Extract the (x, y) coordinate from the center of the cell holding the provided text.  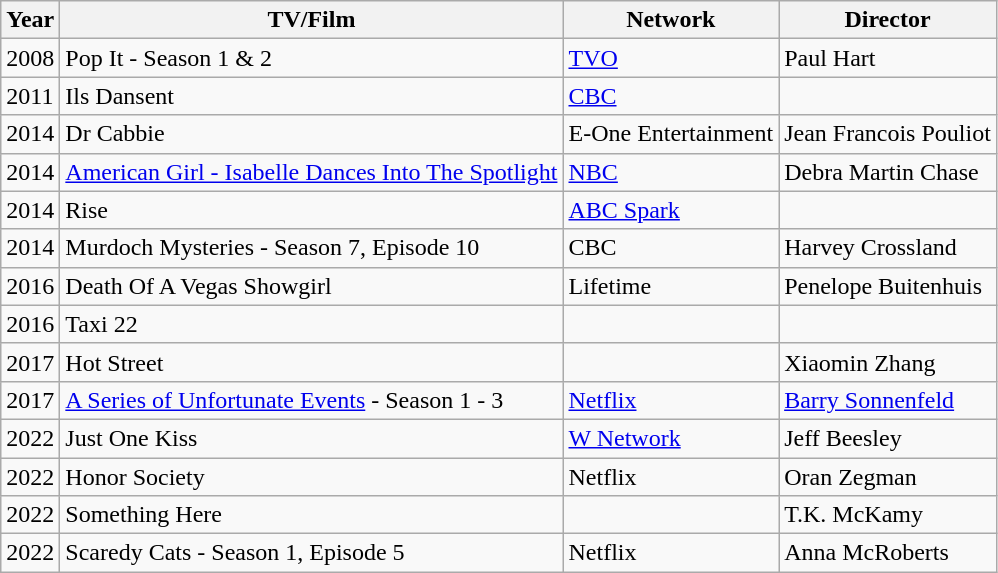
Director (888, 20)
Honor Society (312, 477)
Barry Sonnenfeld (888, 400)
E-One Entertainment (671, 134)
Murdoch Mysteries - Season 7, Episode 10 (312, 248)
Scaredy Cats - Season 1, Episode 5 (312, 553)
Something Here (312, 515)
Year (30, 20)
Harvey Crossland (888, 248)
Jeff Beesley (888, 438)
Lifetime (671, 286)
TVO (671, 58)
TV/Film (312, 20)
Rise (312, 210)
Death Of A Vegas Showgirl (312, 286)
Hot Street (312, 362)
Just One Kiss (312, 438)
T.K. McKamy (888, 515)
Dr Cabbie (312, 134)
Taxi 22 (312, 324)
Oran Zegman (888, 477)
2008 (30, 58)
A Series of Unfortunate Events - Season 1 - 3 (312, 400)
Jean Francois Pouliot (888, 134)
Anna McRoberts (888, 553)
American Girl - Isabelle Dances Into The Spotlight (312, 172)
Paul Hart (888, 58)
Xiaomin Zhang (888, 362)
Penelope Buitenhuis (888, 286)
2011 (30, 96)
NBC (671, 172)
Debra Martin Chase (888, 172)
Ils Dansent (312, 96)
Pop It - Season 1 & 2 (312, 58)
W Network (671, 438)
Network (671, 20)
ABC Spark (671, 210)
